Locate the cell with the specified text and output its [X, Y] center coordinate. 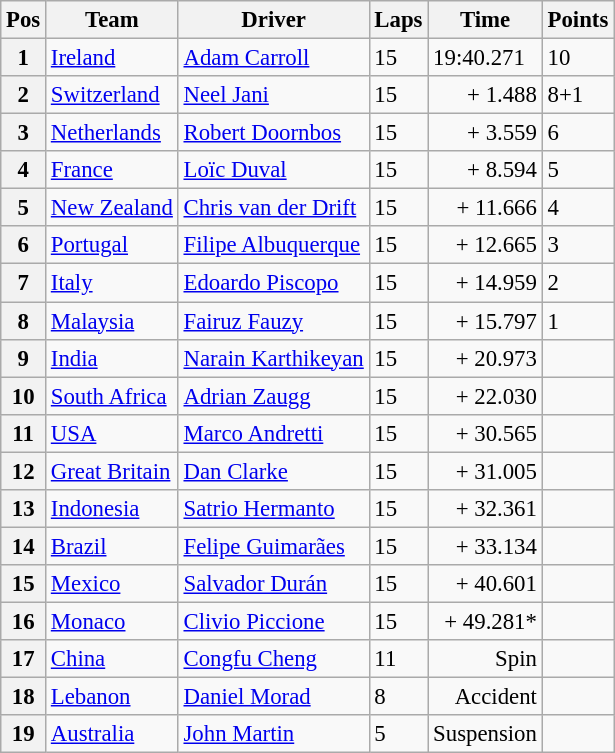
+ 3.559 [485, 133]
+ 15.797 [485, 321]
+ 49.281* [485, 621]
+ 14.959 [485, 283]
Lebanon [112, 697]
Pos [24, 20]
Adrian Zaugg [274, 396]
Italy [112, 283]
Clivio Piccione [274, 621]
Mexico [112, 584]
Accident [485, 697]
Congfu Cheng [274, 659]
12 [24, 471]
Netherlands [112, 133]
Salvador Durán [274, 584]
Marco Andretti [274, 433]
Monaco [112, 621]
Felipe Guimarães [274, 546]
+ 31.005 [485, 471]
Narain Karthikeyan [274, 358]
19:40.271 [485, 58]
19 [24, 734]
+ 40.601 [485, 584]
17 [24, 659]
Time [485, 20]
18 [24, 697]
Adam Carroll [274, 58]
+ 33.134 [485, 546]
Laps [398, 20]
+ 1.488 [485, 95]
Points [578, 20]
USA [112, 433]
+ 32.361 [485, 509]
9 [24, 358]
14 [24, 546]
Spin [485, 659]
+ 11.666 [485, 208]
+ 20.973 [485, 358]
Team [112, 20]
7 [24, 283]
Malaysia [112, 321]
Australia [112, 734]
8+1 [578, 95]
Indonesia [112, 509]
Great Britain [112, 471]
Portugal [112, 245]
Suspension [485, 734]
+ 22.030 [485, 396]
+ 12.665 [485, 245]
Fairuz Fauzy [274, 321]
Edoardo Piscopo [274, 283]
Ireland [112, 58]
South Africa [112, 396]
Switzerland [112, 95]
Satrio Hermanto [274, 509]
John Martin [274, 734]
Neel Jani [274, 95]
New Zealand [112, 208]
+ 30.565 [485, 433]
Driver [274, 20]
Brazil [112, 546]
France [112, 170]
Filipe Albuquerque [274, 245]
Daniel Morad [274, 697]
Chris van der Drift [274, 208]
Dan Clarke [274, 471]
+ 8.594 [485, 170]
16 [24, 621]
Loïc Duval [274, 170]
13 [24, 509]
India [112, 358]
China [112, 659]
Robert Doornbos [274, 133]
